Identify which cell holds the provided text, then report its (X, Y) central coordinate. 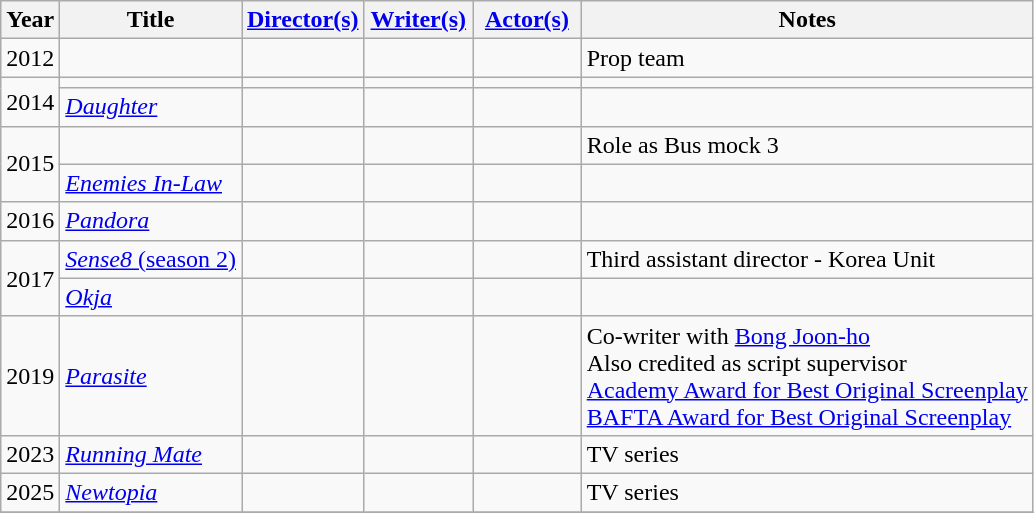
Prop team (807, 58)
Running Mate (151, 454)
2015 (30, 164)
Parasite (151, 376)
Co-writer with Bong Joon-hoAlso credited as script supervisorAcademy Award for Best Original ScreenplayBAFTA Award for Best Original Screenplay (807, 376)
Writer(s) (418, 20)
Sense8 (season 2) (151, 259)
Daughter (151, 107)
Third assistant director - Korea Unit (807, 259)
2023 (30, 454)
Notes (807, 20)
Director(s) (304, 20)
Okja (151, 297)
2019 (30, 376)
Enemies In-Law (151, 183)
Year (30, 20)
2016 (30, 221)
2025 (30, 492)
Title (151, 20)
2017 (30, 278)
Pandora (151, 221)
2012 (30, 58)
2014 (30, 102)
Actor(s) (528, 20)
Newtopia (151, 492)
Role as Bus mock 3 (807, 145)
